Scan for the cell matching the given text and deliver its [X, Y] coordinate at center. 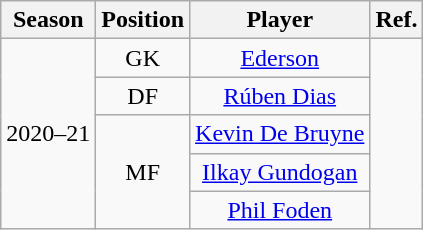
Position [143, 20]
GK [143, 58]
Phil Foden [280, 210]
MF [143, 172]
Ilkay Gundogan [280, 172]
DF [143, 96]
Kevin De Bruyne [280, 134]
Rúben Dias [280, 96]
Player [280, 20]
Season [48, 20]
Ref. [396, 20]
2020–21 [48, 134]
Ederson [280, 58]
